Scan for the cell matching the given text and deliver its [X, Y] coordinate at center. 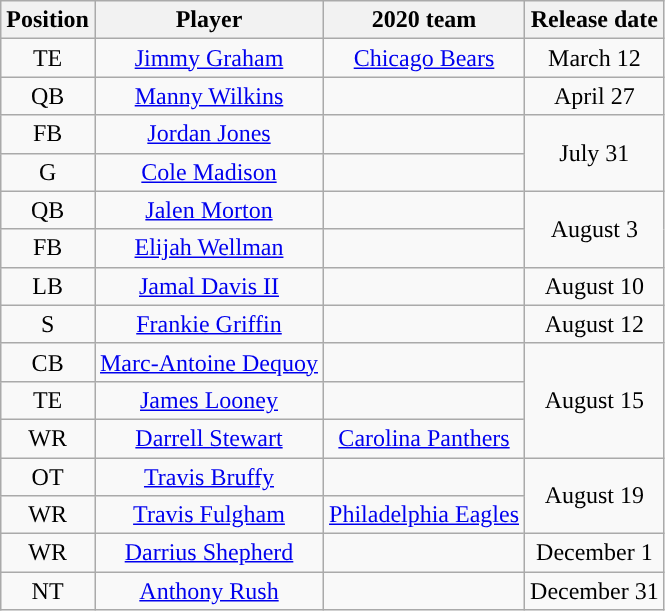
Frankie Griffin [208, 324]
G [48, 172]
Darrell Stewart [208, 438]
CB [48, 362]
Position [48, 20]
August 3 [595, 229]
LB [48, 286]
December 31 [595, 591]
OT [48, 477]
August 19 [595, 496]
James Looney [208, 400]
NT [48, 591]
Jamal Davis II [208, 286]
July 31 [595, 153]
December 1 [595, 553]
Jalen Morton [208, 210]
Chicago Bears [424, 58]
Jordan Jones [208, 134]
S [48, 324]
Jimmy Graham [208, 58]
Cole Madison [208, 172]
Anthony Rush [208, 591]
Elijah Wellman [208, 248]
August 10 [595, 286]
Travis Fulgham [208, 515]
Travis Bruffy [208, 477]
Marc-Antoine Dequoy [208, 362]
Release date [595, 20]
August 12 [595, 324]
August 15 [595, 400]
Philadelphia Eagles [424, 515]
Player [208, 20]
Manny Wilkins [208, 96]
Carolina Panthers [424, 438]
March 12 [595, 58]
Darrius Shepherd [208, 553]
2020 team [424, 20]
April 27 [595, 96]
